Provide the [x, y] coordinate of the cell's center where the given text is located.  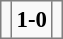
1-0 [32, 20]
